Extract the [X, Y] coordinate from the center of the cell holding the provided text.  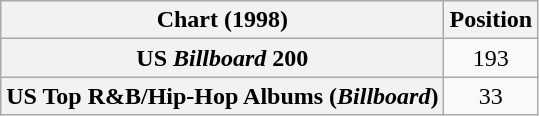
US Billboard 200 [222, 58]
Chart (1998) [222, 20]
US Top R&B/Hip-Hop Albums (Billboard) [222, 96]
193 [491, 58]
33 [491, 96]
Position [491, 20]
